Determine the (x, y) coordinate at the center of the cell enclosing the given text.  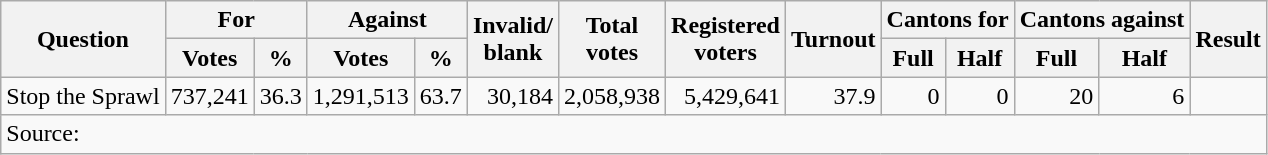
Source: (634, 134)
6 (1144, 96)
For (236, 20)
Totalvotes (612, 39)
Against (387, 20)
Cantons against (1102, 20)
Registeredvoters (726, 39)
Invalid/blank (512, 39)
2,058,938 (612, 96)
737,241 (210, 96)
30,184 (512, 96)
20 (1056, 96)
37.9 (833, 96)
Cantons for (948, 20)
5,429,641 (726, 96)
63.7 (440, 96)
Stop the Sprawl (83, 96)
Result (1228, 39)
36.3 (280, 96)
Question (83, 39)
1,291,513 (360, 96)
Turnout (833, 39)
